Determine the [X, Y] coordinate at the center of the cell enclosing the given text.  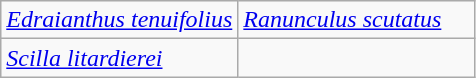
Scilla litardierei [120, 58]
Ranunculus scutatus [356, 20]
Edraianthus tenuifolius [120, 20]
